Return (X, Y) of the center of cell containing provided text 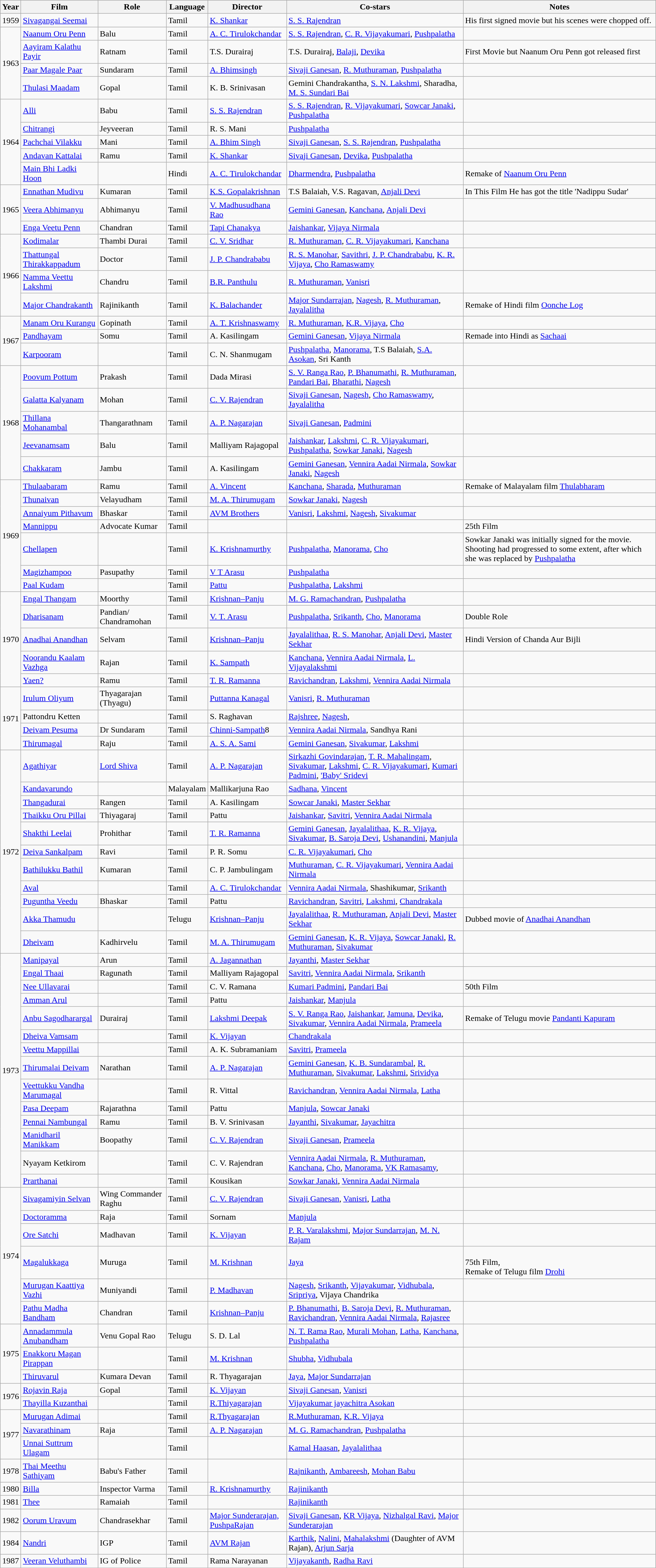
Thayilla Kuzanthai (60, 1403)
In This Film He has got the title 'Nadippu Sudar' (560, 191)
C. V. Sridhar (247, 241)
Raju (132, 743)
1972 (11, 852)
T.S. Durairaj (247, 52)
Mallikarjuna Rao (247, 789)
1984 (11, 1543)
Madhavan (132, 1235)
Pattondru Ketten (60, 716)
His first signed movie but his scenes were chopped off. (560, 20)
Ramaiah (132, 1502)
Jaishankar, Manjula (375, 1000)
Babu's Father (132, 1471)
R. Muthuraman, K.R. Vijaya, Cho (375, 323)
Sivaji Ganesan, Nagesh, Cho Ramaswamy, Jayalalitha (375, 400)
Shakthi Leelai (60, 833)
Dharisanam (60, 617)
A. T. Krishnaswamy (247, 323)
Agathiyar (60, 766)
C. R. Vijayakumari, Cho (375, 852)
Vennira Aadai Nirmala, Sandhya Rani (375, 730)
Jaya (375, 1262)
Thirumalai Deivam (60, 1068)
Sadhana, Vincent (375, 789)
Vijayakumar jayachitra Asokan (375, 1403)
Sivagangai Seemai (60, 20)
Galatta Kalyanam (60, 400)
Selvam (132, 639)
Thai Meethu Sathiyam (60, 1471)
B.R. Panthulu (247, 282)
Muniyandi (132, 1290)
Enakkoru Magan Pirappan (60, 1358)
J. P. Chandrababu (247, 259)
Ravi (132, 852)
P. Madhavan (247, 1290)
Thangarathnam (132, 423)
Sundaram (132, 70)
Major Sunderarajan, PushpaRajan (247, 1520)
Andavan Kattalai (60, 155)
Vanisri, Lakshmi, Nagesh, Sivakumar (375, 513)
Jaishankar, Lakshmi, C. R. Vijayakumari, Pushpalatha, Sowkar Janaki, Nagesh (375, 445)
Pandian/ Chandramohan (132, 617)
P. R. Varalakshmi, Major Sundarrajan, M. N. Rajam (375, 1235)
R. Muthuraman, Vanisri (375, 282)
Namma Veettu Lakshmi (60, 282)
Pushpalatha, Srikanth, Cho, Manorama (375, 617)
Ravichandran, Lakshmi, Vennira Aadai Nirmala (375, 680)
Pachchai Vilakku (60, 142)
Kousikan (247, 1181)
Navarathinam (60, 1430)
Malayalam (187, 789)
Aval (60, 888)
Alli (60, 111)
Vennira Aadai Nirmala, Shashikumar, Srikanth (375, 888)
Karthik, Nalini, Mahalakshmi (Daughter of AVM Rajan), Arjun Sarja (375, 1543)
Engal Thangam (60, 599)
Sivaji Ganesan, KR Vijaya, Nizhalgal Ravi, Major Sunderarajan (375, 1520)
V. T. Arasu (247, 617)
Lord Shiva (132, 766)
Puguntha Veedu (60, 901)
1970 (11, 639)
V. Madhusudhana Rao (247, 210)
Kodimalar (60, 241)
Prakash (132, 377)
Jeevanamsam (60, 445)
Double Role (560, 617)
AVM Brothers (247, 513)
Rangen (132, 802)
Thattungal Thirakkappadum (60, 259)
1967 (11, 341)
Noorandu Kaalam Vazhga (60, 662)
IGP (132, 1543)
Kanchana, Vennira Aadai Nirmala, L. Vijayalakshmi (375, 662)
Veera Abhimanyu (60, 210)
Enga Veetu Penn (60, 228)
Yaen? (60, 680)
1966 (11, 275)
Thyagarajan (Thyagu) (132, 698)
Velayudham (132, 499)
Gemini Ganesan, Jayalalithaa, K. R. Vijaya, Sivakumar, B. Saroja Devi, Ushanandini, Manjula (375, 833)
Veettu Mappillai (60, 1049)
Sornam (247, 1217)
Gemini Chandrakantha, S. N. Lakshmi, Sharadha, M. S. Sundari Bai (375, 88)
50th Film (560, 987)
Manam Oru Kurangu (60, 323)
R. Muthuraman, C. R. Vijayakumari, Kanchana (375, 241)
1969 (11, 536)
Pandhayam (60, 336)
Magizhampoo (60, 572)
Nandri (60, 1543)
Durairaj (132, 1018)
Hindi (187, 173)
Jaya, Major Sundarrajan (375, 1376)
A. K. Subramaniam (247, 1049)
T.S Balaiah, V.S. Ragavan, Anjali Devi (375, 191)
Wing Commander Raghu (132, 1199)
Thambi Durai (132, 241)
Jeyveeran (132, 129)
Pasupathy (132, 572)
K. Balachander (247, 305)
Manidharil Manikkam (60, 1140)
1964 (11, 142)
Pennai Nambungal (60, 1122)
Vijayakanth, Radha Ravi (375, 1561)
Ravichandran, Vennira Aadai Nirmala, Latha (375, 1091)
T.S. Durairaj, Balaji, Devika (375, 52)
Sivaji Ganesan, R. Muthuraman, Pushpalatha (375, 70)
Remake of Malayalam film Thulabharam (560, 486)
1963 (11, 63)
Puttanna Kanagal (247, 698)
1959 (11, 20)
Thangadurai (60, 802)
V T Arasu (247, 572)
Venu Gopal Rao (132, 1335)
Muthuraman, C. R. Vijayakumari, Vennira Aadai Nirmala (375, 870)
C. N. Shanmugam (247, 354)
Shubha, Vidhubala (375, 1358)
Manipayal (60, 960)
S. V. Ranga Rao, P. Bhanumathi, R. Muthuraman, Pandari Bai, Bharathi, Nagesh (375, 377)
Abhimanyu (132, 210)
Mani (132, 142)
Veeran Veluthambi (60, 1561)
1968 (11, 423)
Murugan Adimai (60, 1417)
R. Thyagarajan (247, 1376)
Rama Narayanan (247, 1561)
Pushpalatha, Manorama, T.S Balaiah, S.A. Asokan, Sri Kanth (375, 354)
Hindi Version of Chanda Aur Bijli (560, 639)
Annadammula Anubandham (60, 1335)
Ravichandran, Savitri, Lakshmi, Chandrakala (375, 901)
Ore Satchi (60, 1235)
P. R. Somu (247, 852)
Thee (60, 1502)
Dheiva Vamsam (60, 1036)
Poovum Pottum (60, 377)
Chitrangi (60, 129)
Tapi Chanakya (247, 228)
N. T. Rama Rao, Murali Mohan, Latha, Kanchana, Pushpalatha (375, 1335)
Jaishankar, Vijaya Nirmala (375, 228)
Sivaji Ganesan, Padmini (375, 423)
Muruga (132, 1262)
Deiva Sankalpam (60, 852)
Nagesh, Srikanth, Vijayakumar, Vidhubala, Sripriya, Vijaya Chandrika (375, 1290)
Sivagamiyin Selvan (60, 1199)
Rajshree, Nagesh, (375, 716)
Pasa Deepam (60, 1109)
Jayanthi, Master Sekhar (375, 960)
R. Vittal (247, 1091)
Gemini Ganesan, Vijaya Nirmala (375, 336)
Main Bhi Ladki Hoon (60, 173)
Engal Thaai (60, 973)
1971 (11, 718)
Savitri, Vennira Aadai Nirmala, Srikanth (375, 973)
Chakkaram (60, 468)
Dr Sundaram (132, 730)
Thaikku Oru Pillai (60, 816)
Unnai Suttrum Ulagam (60, 1448)
Gopinath (132, 323)
IG of Police (132, 1561)
Jayalalithaa, R. Muthuraman, Anjali Devi, Master Sekhar (375, 919)
Anadhai Anandhan (60, 639)
Pushpalatha, Lakshmi (375, 585)
1975 (11, 1354)
Thiyagaraj (132, 816)
Bathilukku Bathil (60, 870)
Billa (60, 1489)
Notes (560, 7)
Kadhirvelu (132, 942)
Vennira Aadai Nirmala, R. Muthuraman, Kanchana, Cho, Manorama, VK Ramasamy, (375, 1163)
Ragunath (132, 973)
Savitri, Prameela (375, 1049)
Sivaji Ganesan, Vanisri, Latha (375, 1199)
Somu (132, 336)
Gemini Ganesan, Vennira Aadai Nirmala, Sowkar Janaki, Nagesh (375, 468)
Inspector Varma (132, 1489)
Gemini Ganesan, Kanchana, Anjali Devi (375, 210)
Paal Kudam (60, 585)
Pathu Madha Bandham (60, 1313)
Arun (132, 960)
Thulasi Maadam (60, 88)
Prohithar (132, 833)
K. Krishnamurthy (247, 549)
Kamal Haasan, Jayalalithaa (375, 1448)
Dada Mirasi (247, 377)
Gemini Ganesan, Sivakumar, Lakshmi (375, 743)
B. V. Srinivasan (247, 1122)
C. V. Ramana (247, 987)
R. S. Mani (247, 129)
Sowkar Janaki was initially signed for the movie. Shooting had progressed to some extent, after which she was replaced by Pushpalatha (560, 549)
Sivaji Ganesan, Devika, Pushpalatha (375, 155)
Doctoramma (60, 1217)
Babu (132, 111)
Chandru (132, 282)
Manjula (375, 1217)
Akka Thamudu (60, 919)
A. Vincent (247, 486)
Vanisri, R. Muthuraman (375, 698)
Doctor (132, 259)
S. Raghavan (247, 716)
Remake of Telugu movie Pandanti Kapuram (560, 1018)
Narathan (132, 1068)
S. S. Rajendran, C. R. Vijayakumari, Pushpalatha (375, 34)
Film (60, 7)
Jambu (132, 468)
1965 (11, 210)
Sowkar Janaki, Nagesh (375, 499)
A. S. A. Sami (247, 743)
1977 (11, 1435)
Chandrakala (375, 1036)
Magalukkaga (60, 1262)
Kumari Padmini, Pandari Bai (375, 987)
1987 (11, 1561)
1981 (11, 1502)
R.Muthuraman, K.R. Vijaya (375, 1417)
Co-stars (375, 7)
Jayanthi, Sivakumar, Jayachitra (375, 1122)
Karpooram (60, 354)
Jaishankar, Savitri, Vennira Aadai Nirmala (375, 816)
Sivaji Ganesan, Vanisri (375, 1390)
Rajnikanth, Ambareesh, Mohan Babu (375, 1471)
1982 (11, 1520)
Manjula, Sowcar Janaki (375, 1109)
Irulum Oliyum (60, 698)
Naanum Oru Penn (60, 34)
Chellapen (60, 549)
Aayiram Kalathu Payir (60, 52)
25th Film (560, 526)
Mohan (132, 400)
Remake of Naanum Oru Penn (560, 173)
Ratnam (132, 52)
AVM Rajan (247, 1543)
Paar Magale Paar (60, 70)
Anbu Sagodharargal (60, 1018)
R.Thiyagarajan (247, 1403)
Jayalalithaa, R. S. Manohar, Anjali Devi, Master Sekhar (375, 639)
R. Krishnamurthy (247, 1489)
Amman Arul (60, 1000)
Kandavarundo (60, 789)
C. P. Jambulingam (247, 870)
Role (132, 7)
Thiruvarul (60, 1376)
Sirkazhi Govindarajan, T. R. Mahalingam, Sivakumar, Lakshmi, C. R. Vijayakumari, Kumari Padmini, 'Baby' Sridevi (375, 766)
75th Film,Remake of Telugu film Drohi (560, 1262)
Prarthanai (60, 1181)
Annaiyum Pithavum (60, 513)
Nee Ullavarai (60, 987)
Pushpalatha, Manorama, Cho (375, 549)
Thunaivan (60, 499)
Lakshmi Deepak (247, 1018)
Sivaji Ganesan, Prameela (375, 1140)
Oorum Uravum (60, 1520)
Chinni-Sampath8 (247, 730)
1974 (11, 1256)
R.Thyagarajan (247, 1417)
Chandrasekhar (132, 1520)
1980 (11, 1489)
Deivam Pesuma (60, 730)
Rojavin Raja (60, 1390)
Thillana Mohanambal (60, 423)
A. Bhim Singh (247, 142)
A. Jagannathan (247, 960)
A. Bhimsingh (247, 70)
Nyayam Ketkirom (60, 1163)
Remake of Hindi film Oonche Log (560, 305)
Dheivam (60, 942)
Sowkar Janaki, Vennira Aadai Nirmala (375, 1181)
Language (187, 7)
1976 (11, 1396)
Major Chandrakanth (60, 305)
Major Sundarrajan, Nagesh, R. Muthuraman, Jayalalitha (375, 305)
Sowcar Janaki, Master Sekhar (375, 802)
P. Bhanumathi, B. Saroja Devi, R. Muthuraman, Ravichandran, Vennira Aadai Nirmala, Rajasree (375, 1313)
Kanchana, Sharada, Muthuraman (375, 486)
Thirumagal (60, 743)
K. Sampath (247, 662)
S. S. Rajendran, R. Vijayakumari, Sowcar Janaki, Pushpalatha (375, 111)
1973 (11, 1070)
1978 (11, 1471)
Remade into Hindi as Sachaai (560, 336)
Kumara Devan (132, 1376)
Mannippu (60, 526)
Dubbed movie of Anadhai Anandhan (560, 919)
Moorthy (132, 599)
Gemini Ganesan, K. R. Vijaya, Sowcar Janaki, R. Muthuraman, Sivakumar (375, 942)
Sivaji Ganesan, S. S. Rajendran, Pushpalatha (375, 142)
Ennathan Mudivu (60, 191)
Director (247, 7)
K.S. Gopalakrishnan (247, 191)
Murugan Kaattiya Vazhi (60, 1290)
R. S. Manohar, Savithri, J. P. Chandrababu, K. R. Vijaya, Cho Ramaswamy (375, 259)
Veettukku Vandha Marumagal (60, 1091)
S. V. Ranga Rao, Jaishankar, Jamuna, Devika, Sivakumar, Vennira Aadai Nirmala, Prameela (375, 1018)
Rajan (132, 662)
Dharmendra, Pushpalatha (375, 173)
First Movie but Naanum Oru Penn got released first (560, 52)
Gemini Ganesan, K. B. Sundarambal, R. Muthuraman, Sivakumar, Lakshmi, Srividya (375, 1068)
Advocate Kumar (132, 526)
S. D. Lal (247, 1335)
Rajarathna (132, 1109)
Boopathy (132, 1140)
Year (11, 7)
Thulaabaram (60, 486)
K. B. Srinivasan (247, 88)
